Scan for the cell matching the given text and deliver its [X, Y] coordinate at center. 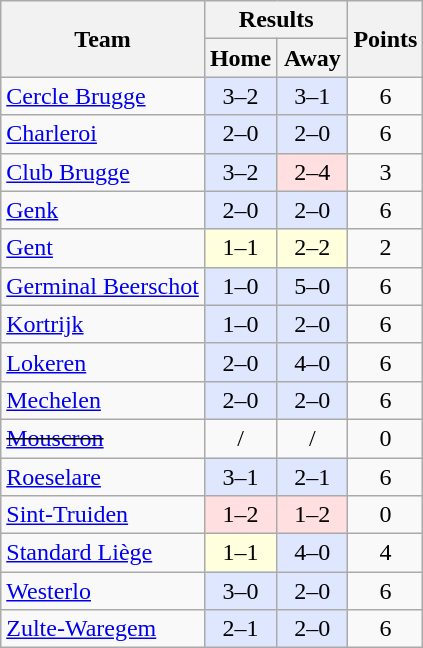
Germinal Beerschot [103, 286]
Results [276, 20]
Points [386, 39]
5–0 [312, 286]
3–0 [240, 591]
Away [312, 58]
Kortrijk [103, 324]
Home [240, 58]
Team [103, 39]
Charleroi [103, 134]
2 [386, 248]
4 [386, 553]
2–4 [312, 172]
2–2 [312, 248]
Mechelen [103, 400]
Zulte-Waregem [103, 629]
3 [386, 172]
Cercle Brugge [103, 96]
Westerlo [103, 591]
Gent [103, 248]
Lokeren [103, 362]
Genk [103, 210]
Sint-Truiden [103, 515]
Club Brugge [103, 172]
Roeselare [103, 477]
Mouscron [103, 438]
Standard Liège [103, 553]
